Pinpoint the cell where the given text exists, returning its (x, y) midpoint coordinate. 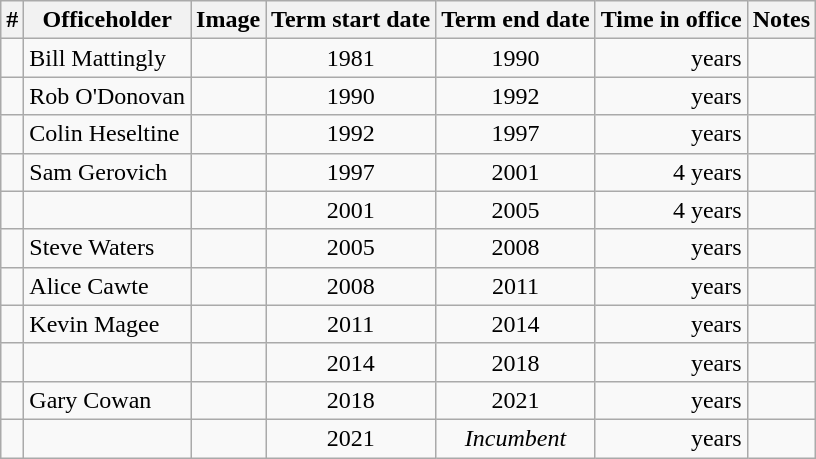
Colin Heseltine (108, 134)
Notes (781, 20)
Time in office (671, 20)
Rob O'Donovan (108, 96)
Image (228, 20)
1981 (351, 58)
Term start date (351, 20)
Term end date (516, 20)
Bill Mattingly (108, 58)
Incumbent (516, 438)
Steve Waters (108, 248)
Alice Cawte (108, 286)
# (12, 20)
Kevin Magee (108, 324)
Officeholder (108, 20)
Gary Cowan (108, 400)
Sam Gerovich (108, 172)
